From the cell containing the given text, extract its center point as [x, y] coordinate. 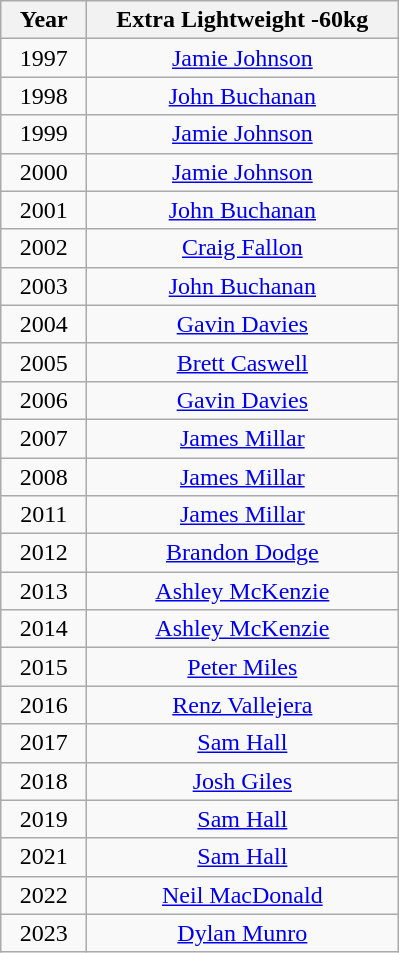
1997 [44, 58]
Year [44, 20]
2004 [44, 324]
2013 [44, 591]
2005 [44, 362]
2022 [44, 895]
1998 [44, 96]
2016 [44, 705]
2012 [44, 553]
2023 [44, 933]
1999 [44, 134]
2002 [44, 248]
Renz Vallejera [242, 705]
2015 [44, 667]
Neil MacDonald [242, 895]
Dylan Munro [242, 933]
2001 [44, 210]
2011 [44, 515]
2006 [44, 400]
Josh Giles [242, 781]
2019 [44, 819]
Brandon Dodge [242, 553]
Craig Fallon [242, 248]
2018 [44, 781]
2014 [44, 629]
2007 [44, 438]
2008 [44, 477]
Peter Miles [242, 667]
2000 [44, 172]
Brett Caswell [242, 362]
2017 [44, 743]
Extra Lightweight -60kg [242, 20]
2021 [44, 857]
2003 [44, 286]
